Return the [X, Y] coordinate for the center point of the cell that contains the specified text.  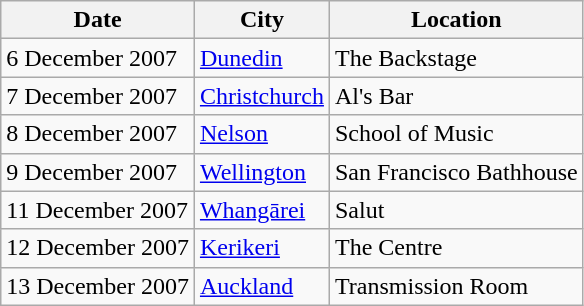
Salut [456, 210]
The Centre [456, 248]
Location [456, 20]
8 December 2007 [98, 134]
9 December 2007 [98, 172]
Auckland [262, 286]
11 December 2007 [98, 210]
Whangārei [262, 210]
Kerikeri [262, 248]
13 December 2007 [98, 286]
Wellington [262, 172]
Date [98, 20]
School of Music [456, 134]
7 December 2007 [98, 96]
The Backstage [456, 58]
Christchurch [262, 96]
12 December 2007 [98, 248]
6 December 2007 [98, 58]
San Francisco Bathhouse [456, 172]
City [262, 20]
Al's Bar [456, 96]
Dunedin [262, 58]
Transmission Room [456, 286]
Nelson [262, 134]
